From the cell containing the given text, extract its center point as [X, Y] coordinate. 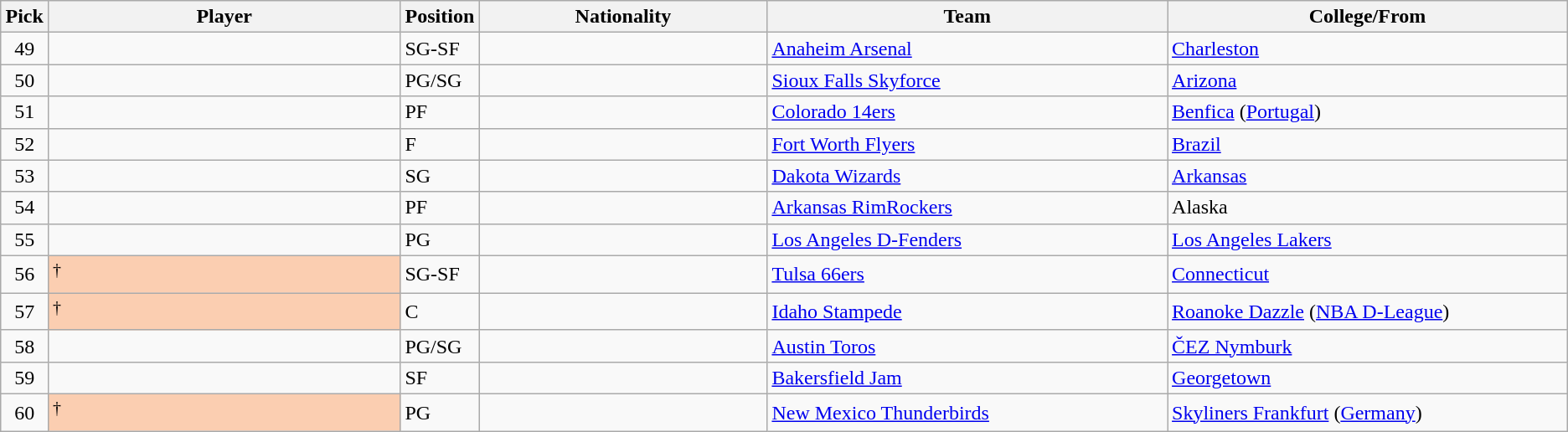
Charleston [1368, 49]
F [440, 144]
57 [25, 311]
Fort Worth Flyers [967, 144]
52 [25, 144]
Benfica (Portugal) [1368, 112]
Dakota Wizards [967, 176]
Tulsa 66ers [967, 275]
Position [440, 17]
50 [25, 80]
Arizona [1368, 80]
Arkansas RimRockers [967, 208]
Pick [25, 17]
Anaheim Arsenal [967, 49]
ČEZ Nymburk [1368, 346]
Los Angeles D-Fenders [967, 239]
Connecticut [1368, 275]
New Mexico Thunderbirds [967, 412]
Roanoke Dazzle (NBA D-League) [1368, 311]
58 [25, 346]
Colorado 14ers [967, 112]
Brazil [1368, 144]
54 [25, 208]
Los Angeles Lakers [1368, 239]
Player [224, 17]
C [440, 311]
59 [25, 378]
51 [25, 112]
60 [25, 412]
Bakersfield Jam [967, 378]
College/From [1368, 17]
Sioux Falls Skyforce [967, 80]
Idaho Stampede [967, 311]
55 [25, 239]
SG [440, 176]
Skyliners Frankfurt (Germany) [1368, 412]
Arkansas [1368, 176]
Nationality [623, 17]
Team [967, 17]
SF [440, 378]
56 [25, 275]
53 [25, 176]
Alaska [1368, 208]
Georgetown [1368, 378]
49 [25, 49]
Austin Toros [967, 346]
